For the text-containing cell, return its midpoint in (x, y) coordinate format. 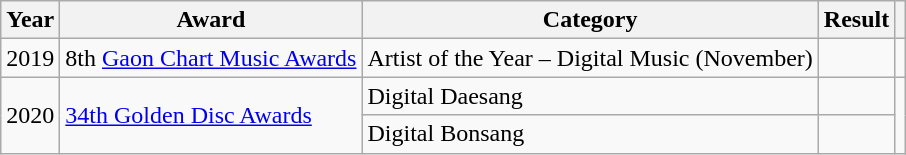
2020 (30, 115)
Digital Daesang (590, 96)
Digital Bonsang (590, 134)
8th Gaon Chart Music Awards (211, 58)
2019 (30, 58)
Result (856, 20)
Year (30, 20)
Category (590, 20)
34th Golden Disc Awards (211, 115)
Artist of the Year – Digital Music (November) (590, 58)
Award (211, 20)
